Search for the cell housing the specified text and yield its [x, y] center coordinate. 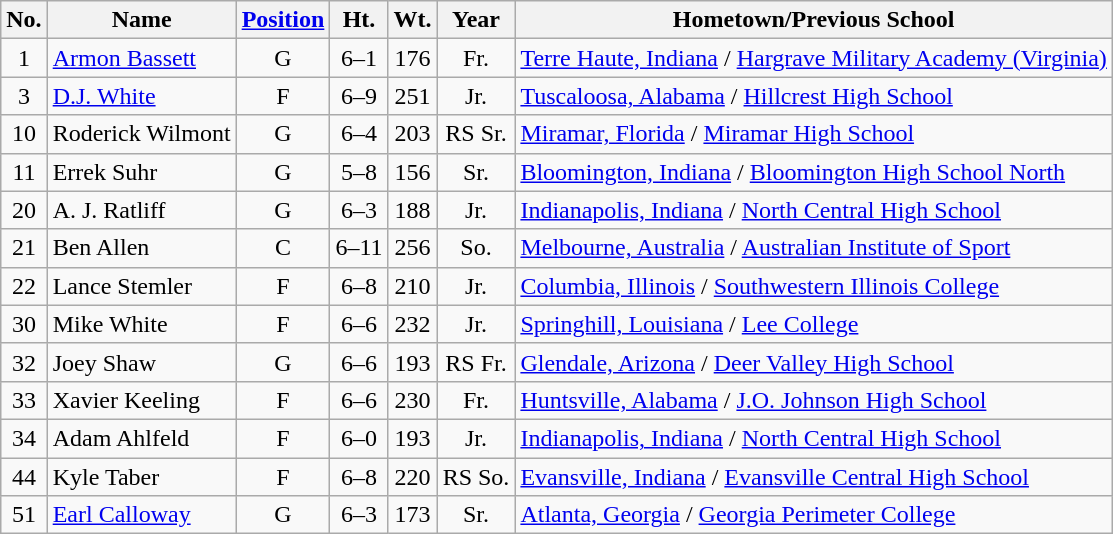
232 [412, 324]
Evansville, Indiana / Evansville Central High School [814, 477]
32 [24, 362]
6–11 [359, 248]
20 [24, 210]
176 [412, 58]
11 [24, 172]
Lance Stemler [142, 286]
Armon Bassett [142, 58]
Ben Allen [142, 248]
Earl Calloway [142, 515]
Glendale, Arizona / Deer Valley High School [814, 362]
Wt. [412, 20]
Adam Ahlfeld [142, 438]
Atlanta, Georgia / Georgia Perimeter College [814, 515]
RS Fr. [476, 362]
256 [412, 248]
RS Sr. [476, 134]
RS So. [476, 477]
Joey Shaw [142, 362]
Tuscaloosa, Alabama / Hillcrest High School [814, 96]
230 [412, 400]
21 [24, 248]
D.J. White [142, 96]
Huntsville, Alabama / J.O. Johnson High School [814, 400]
173 [412, 515]
Columbia, Illinois / Southwestern Illinois College [814, 286]
Kyle Taber [142, 477]
6–4 [359, 134]
34 [24, 438]
156 [412, 172]
10 [24, 134]
6–1 [359, 58]
22 [24, 286]
33 [24, 400]
3 [24, 96]
So. [476, 248]
Name [142, 20]
Melbourne, Australia / Australian Institute of Sport [814, 248]
Bloomington, Indiana / Bloomington High School North [814, 172]
Roderick Wilmont [142, 134]
Year [476, 20]
30 [24, 324]
51 [24, 515]
Position [283, 20]
1 [24, 58]
Xavier Keeling [142, 400]
Springhill, Louisiana / Lee College [814, 324]
251 [412, 96]
6–0 [359, 438]
210 [412, 286]
C [283, 248]
Terre Haute, Indiana / Hargrave Military Academy (Virginia) [814, 58]
Hometown/Previous School [814, 20]
A. J. Ratliff [142, 210]
44 [24, 477]
188 [412, 210]
6–9 [359, 96]
203 [412, 134]
220 [412, 477]
Errek Suhr [142, 172]
No. [24, 20]
5–8 [359, 172]
Mike White [142, 324]
Ht. [359, 20]
Miramar, Florida / Miramar High School [814, 134]
